Search for the cell housing the specified text and yield its [x, y] center coordinate. 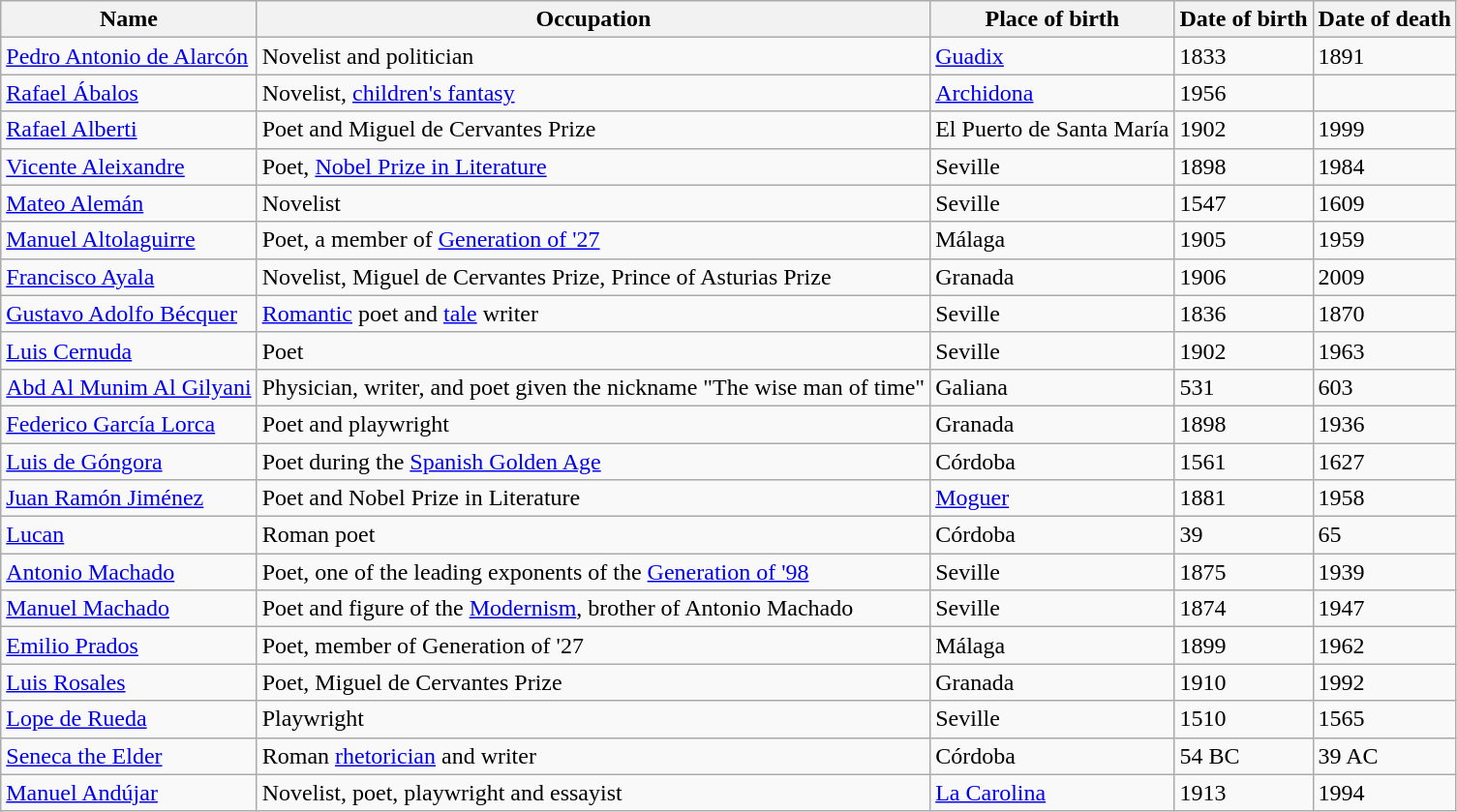
1627 [1384, 462]
Mateo Alemán [129, 203]
Lucan [129, 535]
Pedro Antonio de Alarcón [129, 56]
Gustavo Adolfo Bécquer [129, 314]
1510 [1243, 719]
54 BC [1243, 756]
Poet, Miguel de Cervantes Prize [593, 682]
Poet and figure of the Modernism, brother of Antonio Machado [593, 609]
Novelist, Miguel de Cervantes Prize, Prince of Asturias Prize [593, 277]
1910 [1243, 682]
65 [1384, 535]
Poet, a member of Generation of '27 [593, 240]
Luis de Góngora [129, 462]
1939 [1384, 572]
1906 [1243, 277]
Poet during the Spanish Golden Age [593, 462]
1984 [1384, 166]
2009 [1384, 277]
1565 [1384, 719]
Rafael Ábalos [129, 93]
1881 [1243, 498]
Seneca the Elder [129, 756]
1899 [1243, 646]
Poet and Nobel Prize in Literature [593, 498]
Juan Ramón Jiménez [129, 498]
Novelist [593, 203]
Guadix [1052, 56]
1870 [1384, 314]
Luis Cernuda [129, 350]
Name [129, 19]
1833 [1243, 56]
Manuel Machado [129, 609]
531 [1243, 387]
1959 [1384, 240]
1956 [1243, 93]
1992 [1384, 682]
39 AC [1384, 756]
Place of birth [1052, 19]
La Carolina [1052, 793]
Manuel Andújar [129, 793]
Emilio Prados [129, 646]
Lope de Rueda [129, 719]
Vicente Aleixandre [129, 166]
Occupation [593, 19]
Archidona [1052, 93]
1958 [1384, 498]
Novelist, children's fantasy [593, 93]
1936 [1384, 424]
1891 [1384, 56]
Poet and Miguel de Cervantes Prize [593, 130]
1913 [1243, 793]
Physician, writer, and poet given the nickname "The wise man of time" [593, 387]
1836 [1243, 314]
603 [1384, 387]
39 [1243, 535]
Date of death [1384, 19]
Antonio Machado [129, 572]
Poet, one of the leading exponents of the Generation of '98 [593, 572]
1561 [1243, 462]
1875 [1243, 572]
1609 [1384, 203]
Luis Rosales [129, 682]
Federico García Lorca [129, 424]
Moguer [1052, 498]
1962 [1384, 646]
Roman rhetorician and writer [593, 756]
Rafael Alberti [129, 130]
1547 [1243, 203]
Abd Al Munim Al Gilyani [129, 387]
Poet and playwright [593, 424]
1905 [1243, 240]
El Puerto de Santa María [1052, 130]
Novelist and politician [593, 56]
1999 [1384, 130]
Romantic poet and tale writer [593, 314]
Galiana [1052, 387]
Poet, member of Generation of '27 [593, 646]
Playwright [593, 719]
Francisco Ayala [129, 277]
Roman poet [593, 535]
Manuel Altolaguirre [129, 240]
1947 [1384, 609]
1874 [1243, 609]
Poet [593, 350]
1994 [1384, 793]
Date of birth [1243, 19]
Poet, Nobel Prize in Literature [593, 166]
1963 [1384, 350]
Novelist, poet, playwright and essayist [593, 793]
